Output the (x, y) coordinate of the center of the cell containing the given text.  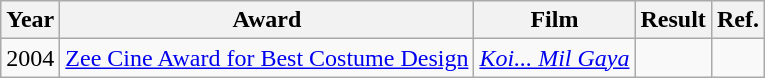
2004 (30, 58)
Result (673, 20)
Award (267, 20)
Koi... Mil Gaya (554, 58)
Zee Cine Award for Best Costume Design (267, 58)
Year (30, 20)
Film (554, 20)
Ref. (738, 20)
